Identify which cell holds the provided text, then report its (X, Y) central coordinate. 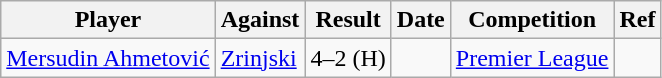
Mersudin Ahmetović (108, 58)
Zrinjski (260, 58)
Competition (532, 20)
Player (108, 20)
Ref (638, 20)
Date (420, 20)
Premier League (532, 58)
Against (260, 20)
4–2 (H) (348, 58)
Result (348, 20)
